Scan for the cell matching the given text and deliver its (X, Y) coordinate at center. 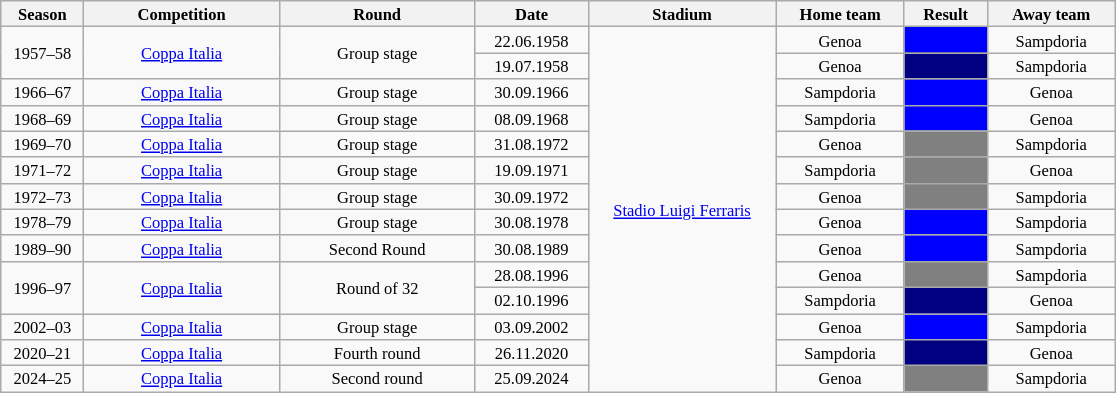
Competition (182, 14)
19.09.1971 (532, 170)
1968–69 (42, 118)
2020–21 (42, 353)
30.09.1972 (532, 196)
Round of 32 (377, 287)
1966–67 (42, 92)
Away team (1051, 14)
1971–72 (42, 170)
Second Round (377, 248)
28.08.1996 (532, 274)
2024–25 (42, 379)
26.11.2020 (532, 353)
1989–90 (42, 248)
19.07.1958 (532, 66)
1978–79 (42, 222)
Stadio Luigi Ferraris (682, 210)
30.08.1989 (532, 248)
22.06.1958 (532, 40)
Fourth round (377, 353)
Result (946, 14)
Date (532, 14)
31.08.1972 (532, 144)
1957–58 (42, 53)
1996–97 (42, 287)
Round (377, 14)
1972–73 (42, 196)
03.09.2002 (532, 327)
Home team (840, 14)
25.09.2024 (532, 379)
30.09.1966 (532, 92)
2002–03 (42, 327)
08.09.1968 (532, 118)
Stadium (682, 14)
1969–70 (42, 144)
Season (42, 14)
30.08.1978 (532, 222)
02.10.1996 (532, 300)
Second round (377, 379)
